Scan for the cell matching the given text and deliver its [x, y] coordinate at center. 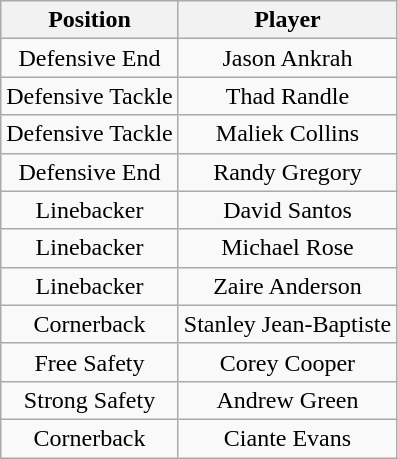
Free Safety [90, 362]
Player [287, 20]
Ciante Evans [287, 438]
Michael Rose [287, 248]
Thad Randle [287, 96]
Randy Gregory [287, 172]
Strong Safety [90, 400]
Zaire Anderson [287, 286]
Andrew Green [287, 400]
David Santos [287, 210]
Position [90, 20]
Maliek Collins [287, 134]
Corey Cooper [287, 362]
Jason Ankrah [287, 58]
Stanley Jean-Baptiste [287, 324]
